From the cell containing the given text, extract its center point as (x, y) coordinate. 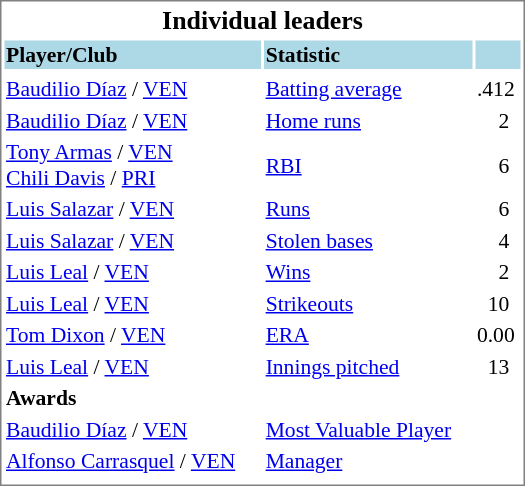
Most Valuable Player (368, 430)
Strikeouts (368, 304)
Wins (368, 272)
0.00 (498, 335)
Tom Dixon / VEN (132, 335)
Home runs (368, 120)
.412 (498, 89)
13 (498, 366)
Innings pitched (368, 366)
Awards (132, 398)
RBI (368, 165)
Stolen bases (368, 240)
ERA (368, 335)
4 (498, 240)
Runs (368, 209)
Player/Club (132, 54)
Manager (368, 461)
Batting average (368, 89)
Tony Armas / VEN Chili Davis / PRI (132, 165)
10 (498, 304)
Alfonso Carrasquel / VEN (132, 461)
Statistic (368, 54)
Individual leaders (262, 20)
